Return the (x, y) coordinate for the center point of the cell that contains the specified text.  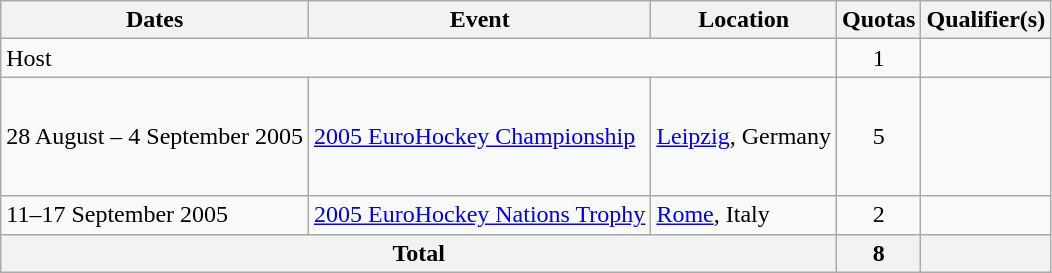
Qualifier(s) (986, 20)
2 (879, 215)
11–17 September 2005 (155, 215)
Dates (155, 20)
Location (744, 20)
Host (419, 58)
Quotas (879, 20)
2005 EuroHockey Championship (479, 136)
Rome, Italy (744, 215)
Leipzig, Germany (744, 136)
2005 EuroHockey Nations Trophy (479, 215)
1 (879, 58)
Total (419, 253)
28 August – 4 September 2005 (155, 136)
8 (879, 253)
5 (879, 136)
Event (479, 20)
